Detect which cell encompasses the target text, then output its [X, Y] center coordinate. 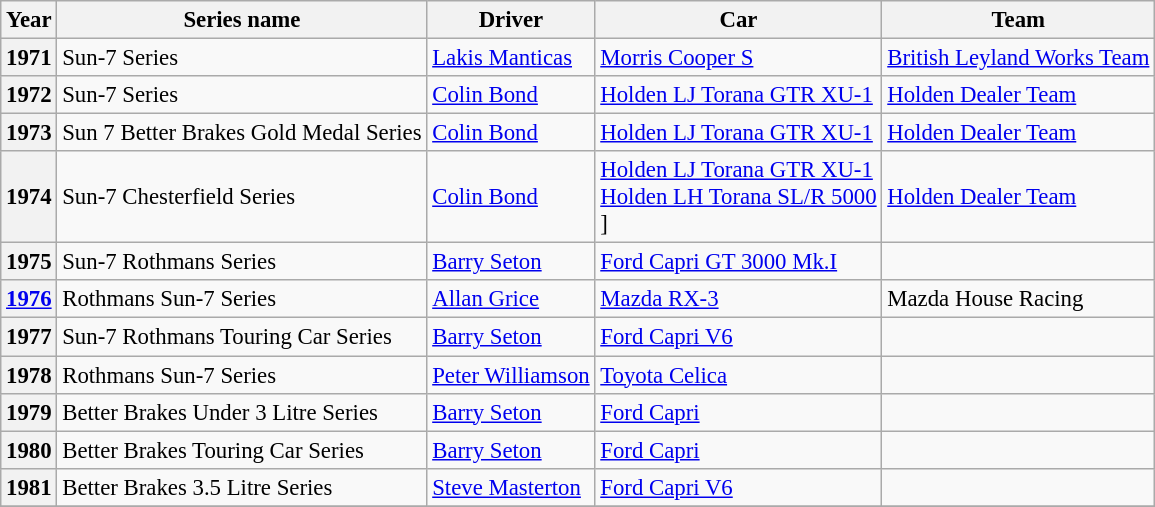
1980 [29, 450]
Sun-7 Rothmans Touring Car Series [242, 337]
1977 [29, 337]
Toyota Celica [738, 375]
1972 [29, 95]
1979 [29, 412]
British Leyland Works Team [1018, 58]
Lakis Manticas [511, 58]
Sun-7 Chesterfield Series [242, 197]
Driver [511, 20]
Year [29, 20]
1975 [29, 262]
1973 [29, 133]
Car [738, 20]
1981 [29, 487]
Allan Grice [511, 299]
Better Brakes Under 3 Litre Series [242, 412]
Morris Cooper S [738, 58]
Steve Masterton [511, 487]
Mazda RX-3 [738, 299]
Better Brakes Touring Car Series [242, 450]
Team [1018, 20]
Mazda House Racing [1018, 299]
Series name [242, 20]
1971 [29, 58]
Ford Capri GT 3000 Mk.I [738, 262]
Holden LJ Torana GTR XU-1 Holden LH Torana SL/R 5000] [738, 197]
Peter Williamson [511, 375]
Better Brakes 3.5 Litre Series [242, 487]
1978 [29, 375]
1976 [29, 299]
1974 [29, 197]
Sun-7 Rothmans Series [242, 262]
Sun 7 Better Brakes Gold Medal Series [242, 133]
